Extract the (x, y) coordinate from the center of the cell holding the provided text.  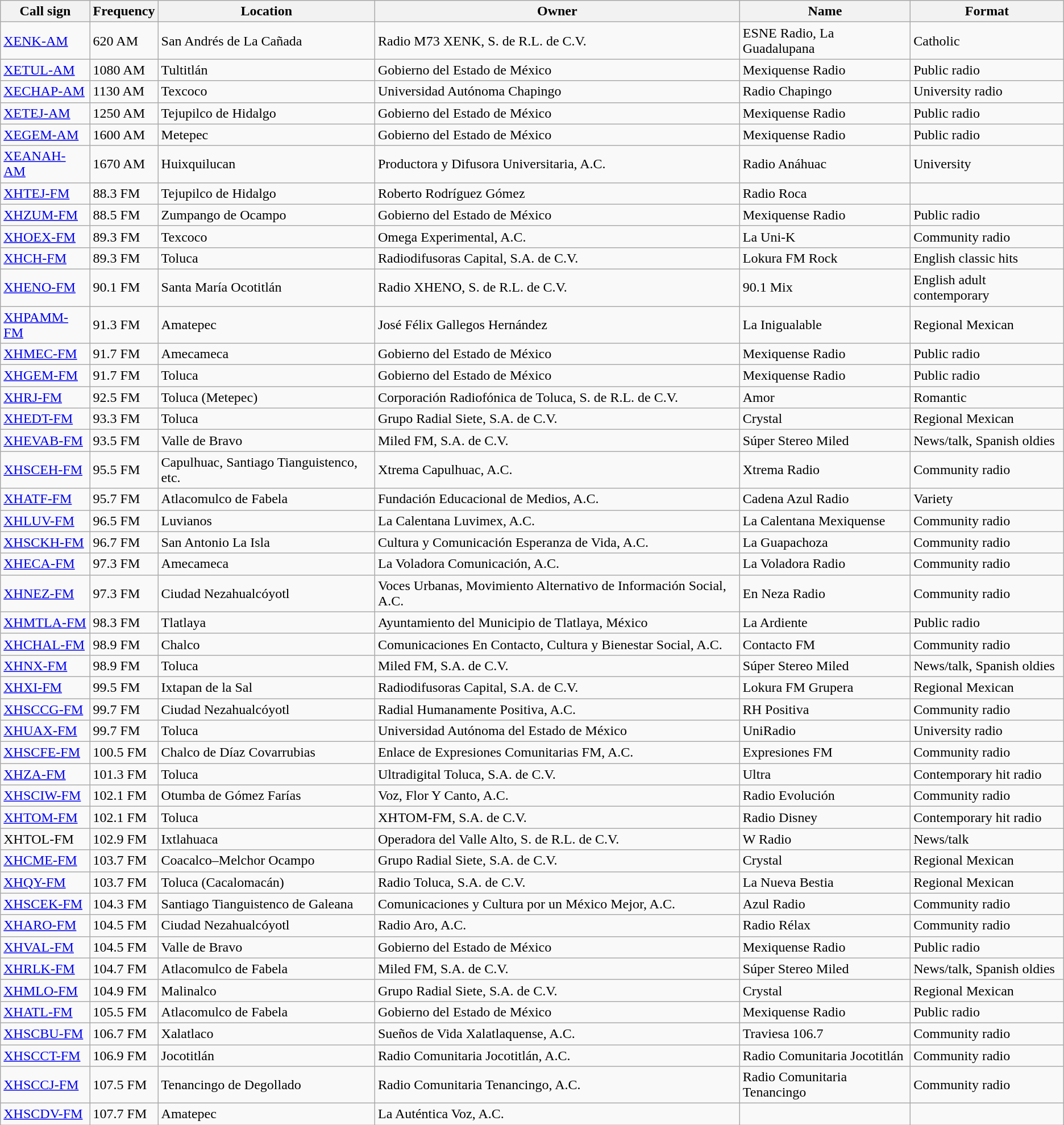
Location (266, 11)
XHECA-FM (45, 564)
XHENO-FM (45, 288)
La Voladora Radio (825, 564)
Luvianos (266, 521)
Name (825, 11)
XHVAL-FM (45, 947)
95.5 FM (124, 470)
José Félix Gallegos Hernández (557, 324)
XHLUV-FM (45, 521)
Universidad Autónoma Chapingo (557, 92)
XHNEZ-FM (45, 593)
107.5 FM (124, 1085)
Malinalco (266, 990)
107.7 FM (124, 1114)
620 AM (124, 41)
ESNE Radio, La Guadalupana (825, 41)
XHGEM-FM (45, 376)
XENK-AM (45, 41)
XHZUM-FM (45, 215)
93.5 FM (124, 441)
104.3 FM (124, 904)
1600 AM (124, 135)
XHARO-FM (45, 925)
98.3 FM (124, 622)
Tenancingo de Degollado (266, 1085)
Romantic (987, 397)
XHSCCG-FM (45, 709)
Comunicaciones y Cultura por un México Mejor, A.C. (557, 904)
Santiago Tianguistenco de Galeana (266, 904)
91.3 FM (124, 324)
Otumba de Gómez Farías (266, 796)
Chalco de Díaz Covarrubias (266, 753)
UniRadio (825, 731)
Radio Roca (825, 193)
XHCHAL-FM (45, 644)
XHUAX-FM (45, 731)
XHRLK-FM (45, 969)
Ixtlahuaca (266, 839)
La Inigualable (825, 324)
Universidad Autónoma del Estado de México (557, 731)
1670 AM (124, 164)
Radio Aro, A.C. (557, 925)
XHCH-FM (45, 258)
San Andrés de La Cañada (266, 41)
Enlace de Expresiones Comunitarias FM, A.C. (557, 753)
Capulhuac, Santiago Tianguistenco, etc. (266, 470)
99.5 FM (124, 687)
Radio Rélax (825, 925)
W Radio (825, 839)
Frequency (124, 11)
Chalco (266, 644)
La Calentana Mexiquense (825, 521)
University (987, 164)
XHEVAB-FM (45, 441)
XHTOL-FM (45, 839)
XHMLO-FM (45, 990)
Roberto Rodríguez Gómez (557, 193)
Contacto FM (825, 644)
Xalatlaco (266, 1033)
XHSCCJ-FM (45, 1085)
XHATF-FM (45, 499)
88.3 FM (124, 193)
San Antonio La Isla (266, 542)
Radio Comunitaria Jocotitlán, A.C. (557, 1056)
En Neza Radio (825, 593)
Xtrema Radio (825, 470)
XHSCEH-FM (45, 470)
100.5 FM (124, 753)
XHPAMM-FM (45, 324)
RH Positiva (825, 709)
Radio M73 XENK, S. de R.L. de C.V. (557, 41)
1080 AM (124, 70)
Omega Experimental, A.C. (557, 236)
1250 AM (124, 113)
XHATL-FM (45, 1012)
Huixquilucan (266, 164)
La Auténtica Voz, A.C. (557, 1114)
XHEDT-FM (45, 419)
Radial Humanamente Positiva, A.C. (557, 709)
Xtrema Capulhuac, A.C. (557, 470)
Lokura FM Rock (825, 258)
XHTEJ-FM (45, 193)
88.5 FM (124, 215)
Tlatlaya (266, 622)
XHSCKH-FM (45, 542)
Radio Disney (825, 817)
Radio Anáhuac (825, 164)
News/talk (987, 839)
Lokura FM Grupera (825, 687)
XHSCBU-FM (45, 1033)
95.7 FM (124, 499)
96.7 FM (124, 542)
XHSCDV-FM (45, 1114)
Tultitlán (266, 70)
Fundación Educacional de Medios, A.C. (557, 499)
Ixtapan de la Sal (266, 687)
XHTOM-FM (45, 817)
Traviesa 106.7 (825, 1033)
La Nueva Bestia (825, 882)
Call sign (45, 11)
XHSCCT-FM (45, 1056)
La Voladora Comunicación, A.C. (557, 564)
Ultradigital Toluca, S.A. de C.V. (557, 774)
Radio Evolución (825, 796)
Sueños de Vida Xalatlaquense, A.C. (557, 1033)
XHZA-FM (45, 774)
XHMEC-FM (45, 354)
106.9 FM (124, 1056)
Voces Urbanas, Movimiento Alternativo de Información Social, A.C. (557, 593)
Zumpango de Ocampo (266, 215)
Cadena Azul Radio (825, 499)
Radio Comunitaria Tenancingo (825, 1085)
92.5 FM (124, 397)
Operadora del Valle Alto, S. de R.L. de C.V. (557, 839)
93.3 FM (124, 419)
Jocotitlán (266, 1056)
Radio Toluca, S.A. de C.V. (557, 882)
XHXI-FM (45, 687)
Amor (825, 397)
Ayuntamiento del Municipio de Tlatlaya, México (557, 622)
XHQY-FM (45, 882)
Radio Comunitaria Jocotitlán (825, 1056)
XHRJ-FM (45, 397)
Catholic (987, 41)
Variety (987, 499)
Coacalco–Melchor Ocampo (266, 861)
La Uni-K (825, 236)
Azul Radio (825, 904)
Productora y Difusora Universitaria, A.C. (557, 164)
XHCME-FM (45, 861)
XHSCEK-FM (45, 904)
Comunicaciones En Contacto, Cultura y Bienestar Social, A.C. (557, 644)
Metepec (266, 135)
104.9 FM (124, 990)
La Ardiente (825, 622)
Cultura y Comunicación Esperanza de Vida, A.C. (557, 542)
XHSCIW-FM (45, 796)
102.9 FM (124, 839)
English adult contemporary (987, 288)
XETUL-AM (45, 70)
XHNX-FM (45, 666)
Radio XHENO, S. de R.L. de C.V. (557, 288)
90.1 FM (124, 288)
XHMTLA-FM (45, 622)
104.7 FM (124, 969)
La Calentana Luvimex, A.C. (557, 521)
Radio Chapingo (825, 92)
XHSCFE-FM (45, 753)
Toluca (Cacalomacán) (266, 882)
XECHAP-AM (45, 92)
101.3 FM (124, 774)
La Guapachoza (825, 542)
XETEJ-AM (45, 113)
Expresiones FM (825, 753)
XHOEX-FM (45, 236)
Radio Comunitaria Tenancingo, A.C. (557, 1085)
XEGEM-AM (45, 135)
90.1 Mix (825, 288)
Toluca (Metepec) (266, 397)
Owner (557, 11)
96.5 FM (124, 521)
XEANAH-AM (45, 164)
105.5 FM (124, 1012)
Voz, Flor Y Canto, A.C. (557, 796)
XHTOM-FM, S.A. de C.V. (557, 817)
1130 AM (124, 92)
Format (987, 11)
Ultra (825, 774)
Santa María Ocotitlán (266, 288)
106.7 FM (124, 1033)
Corporación Radiofónica de Toluca, S. de R.L. de C.V. (557, 397)
English classic hits (987, 258)
